Extract the (X, Y) coordinate from the center of the cell holding the provided text.  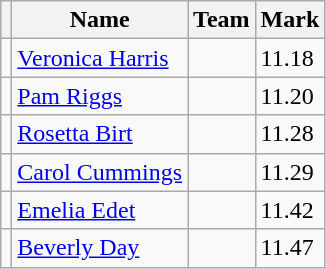
Name (100, 20)
Mark (290, 20)
11.29 (290, 172)
Rosetta Birt (100, 134)
Carol Cummings (100, 172)
Beverly Day (100, 248)
11.20 (290, 96)
11.47 (290, 248)
11.42 (290, 210)
11.18 (290, 58)
11.28 (290, 134)
Emelia Edet (100, 210)
Veronica Harris (100, 58)
Team (222, 20)
Pam Riggs (100, 96)
